Find where the given text appears and provide that cell's center as [X, Y] coordinate. 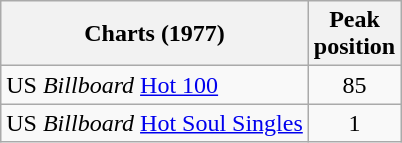
85 [354, 85]
1 [354, 123]
Peakposition [354, 34]
US Billboard Hot 100 [155, 85]
US Billboard Hot Soul Singles [155, 123]
Charts (1977) [155, 34]
